Capture the cell that displays the provided text and extract its (X, Y) central coordinate. 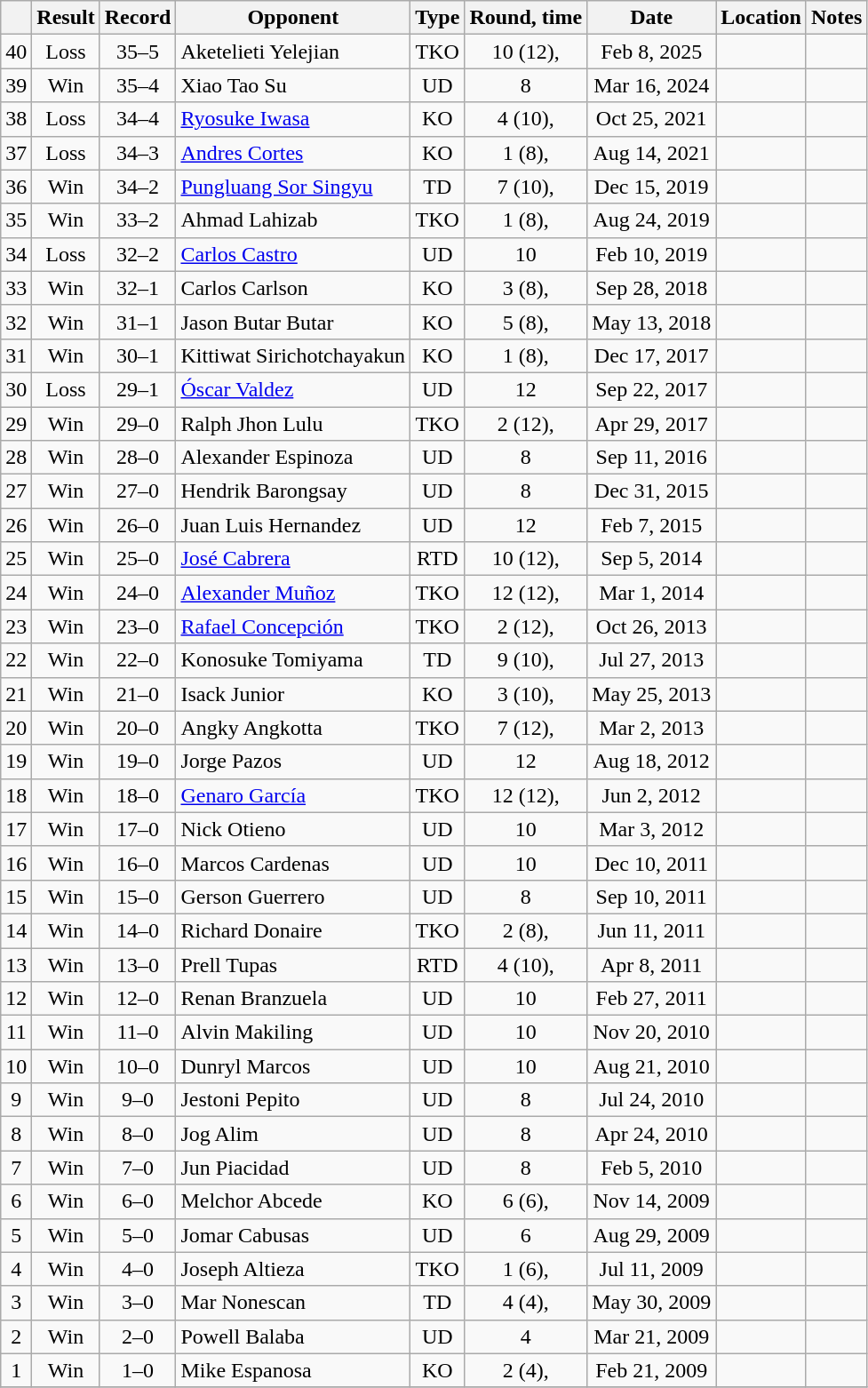
Andres Cortes (293, 153)
Pungluang Sor Singyu (293, 187)
25–0 (138, 559)
May 30, 2009 (652, 1303)
35–5 (138, 52)
Alexander Muñoz (293, 593)
Hendrik Barongsay (293, 491)
23–0 (138, 626)
3 (16, 1303)
34–4 (138, 119)
Round, time (526, 18)
Feb 21, 2009 (652, 1370)
Renan Branzuela (293, 999)
Aug 29, 2009 (652, 1235)
5–0 (138, 1235)
Oct 25, 2021 (652, 119)
2 (4), (526, 1370)
33–2 (138, 220)
39 (16, 85)
27 (16, 491)
2–0 (138, 1336)
Ryosuke Iwasa (293, 119)
Melchor Abcede (293, 1201)
Genaro García (293, 795)
21–0 (138, 694)
2 (16, 1336)
20 (16, 728)
29–1 (138, 389)
13 (16, 964)
6–0 (138, 1201)
5 (16, 1235)
Date (652, 18)
1–0 (138, 1370)
Location (761, 18)
11–0 (138, 1033)
Dec 31, 2015 (652, 491)
Sep 5, 2014 (652, 559)
18–0 (138, 795)
Feb 5, 2010 (652, 1168)
19–0 (138, 762)
27–0 (138, 491)
37 (16, 153)
11 (16, 1033)
1 (16, 1370)
2 (8), (526, 930)
Opponent (293, 18)
22–0 (138, 660)
23 (16, 626)
Mar 3, 2012 (652, 829)
29 (16, 424)
19 (16, 762)
Jorge Pazos (293, 762)
Feb 27, 2011 (652, 999)
30–1 (138, 355)
Feb 7, 2015 (652, 525)
Isack Junior (293, 694)
35–4 (138, 85)
Rafael Concepción (293, 626)
Jun 11, 2011 (652, 930)
Gerson Guerrero (293, 897)
1 (6), (526, 1269)
17–0 (138, 829)
Alexander Espinoza (293, 458)
Feb 10, 2019 (652, 254)
21 (16, 694)
Jestoni Pepito (293, 1100)
Jun Piacidad (293, 1168)
Carlos Castro (293, 254)
Powell Balaba (293, 1336)
32 (16, 322)
Oct 26, 2013 (652, 626)
28 (16, 458)
José Cabrera (293, 559)
Mar 1, 2014 (652, 593)
31 (16, 355)
Mar 21, 2009 (652, 1336)
Óscar Valdez (293, 389)
Ahmad Lahizab (293, 220)
Carlos Carlson (293, 288)
Mar 16, 2024 (652, 85)
Sep 22, 2017 (652, 389)
Richard Donaire (293, 930)
9 (10), (526, 660)
16–0 (138, 863)
Mike Espanosa (293, 1370)
Jog Alim (293, 1134)
29–0 (138, 424)
14 (16, 930)
22 (16, 660)
Xiao Tao Su (293, 85)
May 25, 2013 (652, 694)
9 (16, 1100)
Prell Tupas (293, 964)
5 (8), (526, 322)
18 (16, 795)
Nov 20, 2010 (652, 1033)
34 (16, 254)
16 (16, 863)
Ralph Jhon Lulu (293, 424)
Nov 14, 2009 (652, 1201)
Alvin Makiling (293, 1033)
Notes (836, 18)
Angky Angkotta (293, 728)
Apr 24, 2010 (652, 1134)
17 (16, 829)
34–3 (138, 153)
Jul 11, 2009 (652, 1269)
Nick Otieno (293, 829)
Aketelieti Yelejian (293, 52)
Record (138, 18)
34–2 (138, 187)
Apr 8, 2011 (652, 964)
Jason Butar Butar (293, 322)
Jomar Cabusas (293, 1235)
15–0 (138, 897)
Dunryl Marcos (293, 1066)
Mar 2, 2013 (652, 728)
35 (16, 220)
4–0 (138, 1269)
Feb 8, 2025 (652, 52)
25 (16, 559)
32–2 (138, 254)
28–0 (138, 458)
Jul 27, 2013 (652, 660)
36 (16, 187)
20–0 (138, 728)
Marcos Cardenas (293, 863)
10–0 (138, 1066)
Aug 14, 2021 (652, 153)
Type (437, 18)
7 (10), (526, 187)
3–0 (138, 1303)
Dec 15, 2019 (652, 187)
Joseph Altieza (293, 1269)
Mar Nonescan (293, 1303)
24–0 (138, 593)
30 (16, 389)
38 (16, 119)
6 (6), (526, 1201)
Aug 21, 2010 (652, 1066)
Jul 24, 2010 (652, 1100)
3 (10), (526, 694)
Dec 10, 2011 (652, 863)
Sep 11, 2016 (652, 458)
24 (16, 593)
40 (16, 52)
Konosuke Tomiyama (293, 660)
7 (16, 1168)
Juan Luis Hernandez (293, 525)
Aug 18, 2012 (652, 762)
14–0 (138, 930)
26–0 (138, 525)
4 (4), (526, 1303)
Apr 29, 2017 (652, 424)
7–0 (138, 1168)
May 13, 2018 (652, 322)
9–0 (138, 1100)
Aug 24, 2019 (652, 220)
Dec 17, 2017 (652, 355)
26 (16, 525)
Jun 2, 2012 (652, 795)
3 (8), (526, 288)
Sep 10, 2011 (652, 897)
Kittiwat Sirichotchayakun (293, 355)
13–0 (138, 964)
33 (16, 288)
12–0 (138, 999)
Result (66, 18)
31–1 (138, 322)
15 (16, 897)
7 (12), (526, 728)
8–0 (138, 1134)
32–1 (138, 288)
Sep 28, 2018 (652, 288)
